Pinpoint the cell where the given text exists, returning its (x, y) midpoint coordinate. 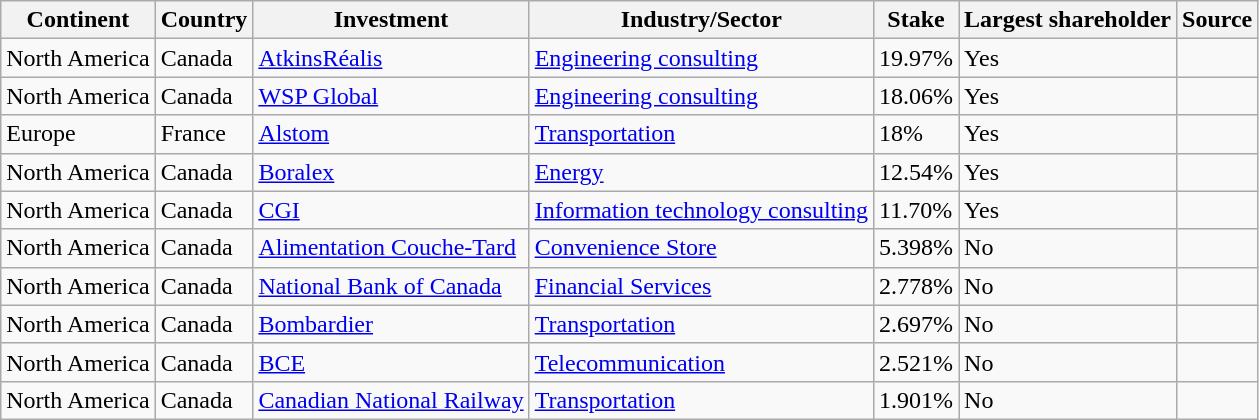
Industry/Sector (701, 20)
Convenience Store (701, 248)
Alimentation Couche-Tard (391, 248)
Telecommunication (701, 362)
2.521% (916, 362)
France (204, 134)
18.06% (916, 96)
Continent (78, 20)
19.97% (916, 58)
Stake (916, 20)
2.778% (916, 286)
National Bank of Canada (391, 286)
Source (1218, 20)
18% (916, 134)
Financial Services (701, 286)
2.697% (916, 324)
Largest shareholder (1068, 20)
WSP Global (391, 96)
5.398% (916, 248)
1.901% (916, 400)
CGI (391, 210)
11.70% (916, 210)
Bombardier (391, 324)
Boralex (391, 172)
Europe (78, 134)
BCE (391, 362)
12.54% (916, 172)
Alstom (391, 134)
Energy (701, 172)
Country (204, 20)
AtkinsRéalis (391, 58)
Canadian National Railway (391, 400)
Investment (391, 20)
Information technology consulting (701, 210)
